Output the (x, y) coordinate of the center of the cell containing the given text.  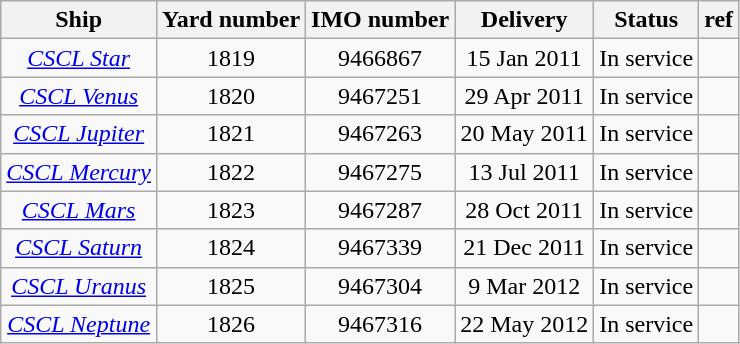
28 Oct 2011 (524, 210)
Delivery (524, 20)
21 Dec 2011 (524, 248)
9467275 (380, 172)
Yard number (230, 20)
1825 (230, 286)
1821 (230, 134)
IMO number (380, 20)
9467287 (380, 210)
1824 (230, 248)
22 May 2012 (524, 324)
20 May 2011 (524, 134)
ref (719, 20)
CSCL Uranus (79, 286)
CSCL Mars (79, 210)
9467339 (380, 248)
29 Apr 2011 (524, 96)
CSCL Jupiter (79, 134)
9467251 (380, 96)
1826 (230, 324)
Ship (79, 20)
Status (646, 20)
CSCL Venus (79, 96)
9466867 (380, 58)
CSCL Neptune (79, 324)
15 Jan 2011 (524, 58)
9467304 (380, 286)
1820 (230, 96)
13 Jul 2011 (524, 172)
CSCL Saturn (79, 248)
9 Mar 2012 (524, 286)
9467263 (380, 134)
CSCL Star (79, 58)
9467316 (380, 324)
1822 (230, 172)
1823 (230, 210)
CSCL Mercury (79, 172)
1819 (230, 58)
